Output the (x, y) coordinate of the center of the cell containing the given text.  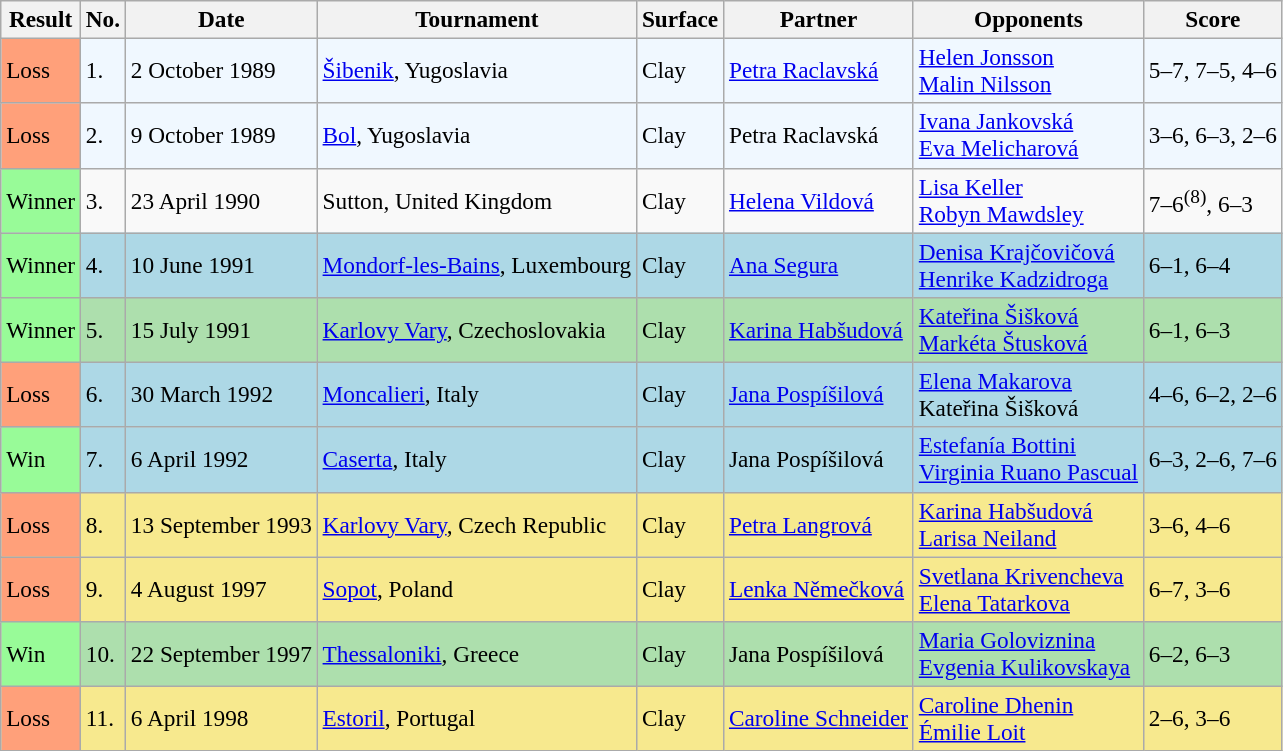
Lisa Keller Robyn Mawdsley (1028, 200)
9. (102, 588)
23 April 1990 (221, 200)
Partner (819, 19)
4 August 1997 (221, 588)
8. (102, 524)
Bol, Yugoslavia (476, 136)
Ivana Jankovská Eva Melicharová (1028, 136)
4. (102, 264)
Opponents (1028, 19)
Score (1212, 19)
30 March 1992 (221, 394)
6–1, 6–3 (1212, 330)
6–1, 6–4 (1212, 264)
Helen Jonsson Malin Nilsson (1028, 70)
Estefanía Bottini Virginia Ruano Pascual (1028, 460)
Moncalieri, Italy (476, 394)
6–2, 6–3 (1212, 654)
Elena Makarova Kateřina Šišková (1028, 394)
Result (41, 19)
Surface (680, 19)
Petra Langrová (819, 524)
6 April 1998 (221, 718)
Maria Goloviznina Evgenia Kulikovskaya (1028, 654)
10. (102, 654)
6 April 1992 (221, 460)
1. (102, 70)
Ana Segura (819, 264)
3–6, 6–3, 2–6 (1212, 136)
13 September 1993 (221, 524)
2–6, 3–6 (1212, 718)
2 October 1989 (221, 70)
Svetlana Krivencheva Elena Tatarkova (1028, 588)
No. (102, 19)
Šibenik, Yugoslavia (476, 70)
Mondorf-les-Bains, Luxembourg (476, 264)
Caserta, Italy (476, 460)
Caroline Dhenin Émilie Loit (1028, 718)
Date (221, 19)
Estoril, Portugal (476, 718)
Caroline Schneider (819, 718)
Karlovy Vary, Czech Republic (476, 524)
3. (102, 200)
7. (102, 460)
6–7, 3–6 (1212, 588)
Karlovy Vary, Czechoslovakia (476, 330)
7–6(8), 6–3 (1212, 200)
5. (102, 330)
22 September 1997 (221, 654)
15 July 1991 (221, 330)
5–7, 7–5, 4–6 (1212, 70)
2. (102, 136)
Karina Habšudová (819, 330)
Sopot, Poland (476, 588)
Tournament (476, 19)
Denisa Krajčovičová Henrike Kadzidroga (1028, 264)
Thessaloniki, Greece (476, 654)
6–3, 2–6, 7–6 (1212, 460)
9 October 1989 (221, 136)
Helena Vildová (819, 200)
Karina Habšudová Larisa Neiland (1028, 524)
3–6, 4–6 (1212, 524)
4–6, 6–2, 2–6 (1212, 394)
10 June 1991 (221, 264)
11. (102, 718)
Lenka Němečková (819, 588)
6. (102, 394)
Kateřina Šišková Markéta Štusková (1028, 330)
Sutton, United Kingdom (476, 200)
